Capture the cell that displays the provided text and extract its (x, y) central coordinate. 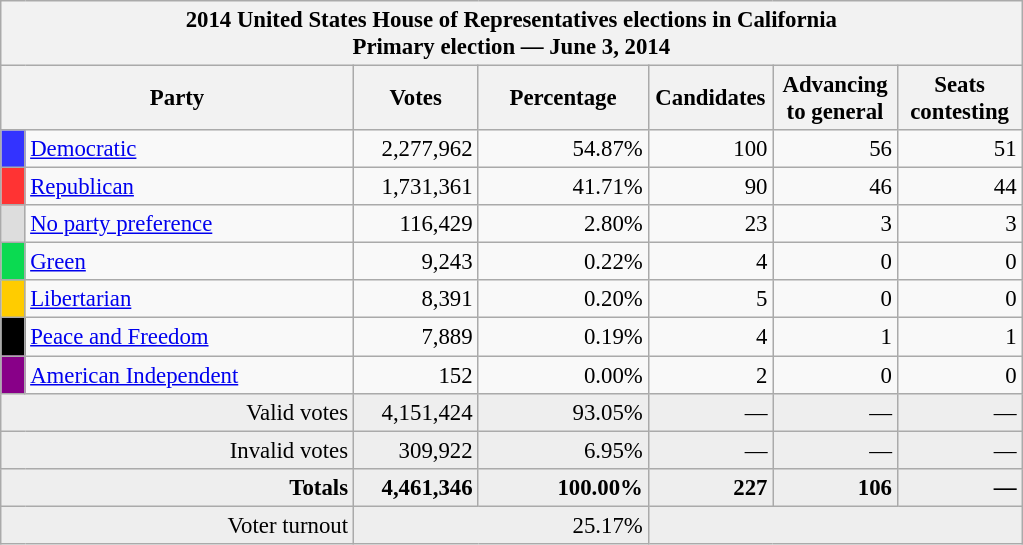
Invalid votes (178, 450)
100.00% (563, 487)
56 (836, 149)
51 (960, 149)
46 (836, 187)
Republican (189, 187)
Votes (416, 98)
152 (416, 375)
Percentage (563, 98)
227 (710, 487)
Green (189, 262)
Voter turnout (178, 525)
2014 United States House of Representatives elections in CaliforniaPrimary election — June 3, 2014 (512, 34)
116,429 (416, 224)
6.95% (563, 450)
2,277,962 (416, 149)
4,151,424 (416, 412)
93.05% (563, 412)
5 (710, 299)
25.17% (500, 525)
4,461,346 (416, 487)
23 (710, 224)
8,391 (416, 299)
Advancing to general (836, 98)
Seats contesting (960, 98)
0.00% (563, 375)
100 (710, 149)
1,731,361 (416, 187)
106 (836, 487)
44 (960, 187)
Totals (178, 487)
54.87% (563, 149)
Valid votes (178, 412)
American Independent (189, 375)
Democratic (189, 149)
90 (710, 187)
309,922 (416, 450)
2.80% (563, 224)
9,243 (416, 262)
Libertarian (189, 299)
2 (710, 375)
7,889 (416, 337)
Candidates (710, 98)
0.19% (563, 337)
Party (178, 98)
41.71% (563, 187)
0.20% (563, 299)
0.22% (563, 262)
Peace and Freedom (189, 337)
No party preference (189, 224)
